Return [x, y] of the center of cell containing provided text 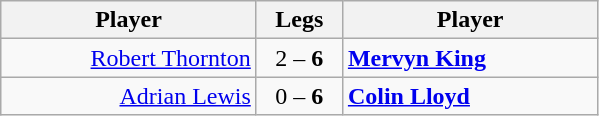
Mervyn King [470, 58]
Adrian Lewis [129, 96]
0 – 6 [299, 96]
Legs [299, 20]
Colin Lloyd [470, 96]
Robert Thornton [129, 58]
2 – 6 [299, 58]
